Extract the [X, Y] coordinate from the center of the cell holding the provided text.  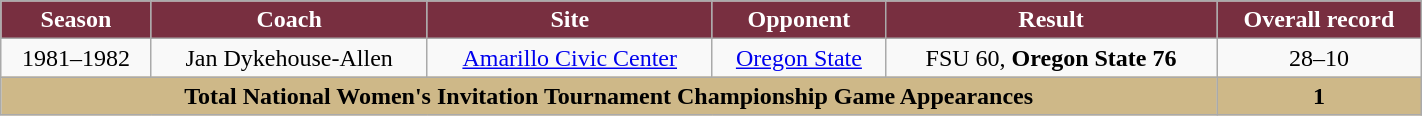
Season [76, 20]
Opponent [798, 20]
Total National Women's Invitation Tournament Championship Game Appearances [609, 96]
Oregon State [798, 58]
1 [1320, 96]
Overall record [1320, 20]
Jan Dykehouse-Allen [289, 58]
Site [570, 20]
FSU 60, Oregon State 76 [1050, 58]
Coach [289, 20]
28–10 [1320, 58]
Amarillo Civic Center [570, 58]
1981–1982 [76, 58]
Result [1050, 20]
